Pinpoint the cell where the given text exists, returning its [x, y] midpoint coordinate. 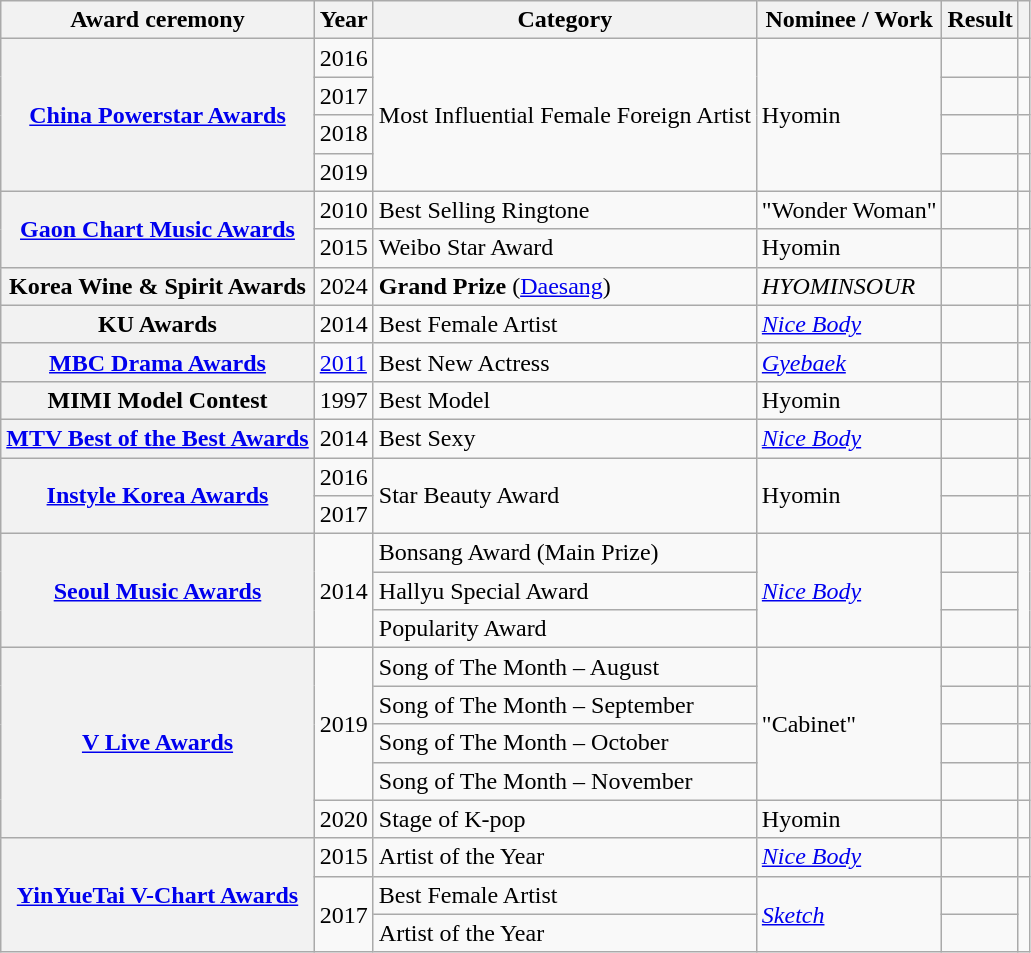
Bonsang Award (Main Prize) [564, 553]
Nominee / Work [849, 20]
HYOMINSOUR [849, 286]
Category [564, 20]
YinYueTai V-Chart Awards [158, 895]
2024 [344, 286]
MBC Drama Awards [158, 362]
Grand Prize (Daesang) [564, 286]
MIMI Model Contest [158, 400]
1997 [344, 400]
Most Influential Female Foreign Artist [564, 115]
Sketch [849, 914]
Instyle Korea Awards [158, 496]
MTV Best of the Best Awards [158, 438]
2020 [344, 819]
2011 [344, 362]
Song of The Month – October [564, 743]
Weibo Star Award [564, 248]
Song of The Month – August [564, 667]
Gyebaek [849, 362]
2018 [344, 134]
2010 [344, 210]
Star Beauty Award [564, 496]
Song of The Month – September [564, 705]
Popularity Award [564, 629]
Best New Actress [564, 362]
V Live Awards [158, 743]
"Wonder Woman" [849, 210]
Result [980, 20]
Song of The Month – November [564, 781]
KU Awards [158, 324]
Korea Wine & Spirit Awards [158, 286]
Hallyu Special Award [564, 591]
Seoul Music Awards [158, 591]
"Cabinet" [849, 724]
Award ceremony [158, 20]
Best Model [564, 400]
China Powerstar Awards [158, 115]
Year [344, 20]
Gaon Chart Music Awards [158, 229]
Best Selling Ringtone [564, 210]
Best Sexy [564, 438]
Stage of K-pop [564, 819]
